Capture the cell that displays the provided text and extract its (X, Y) central coordinate. 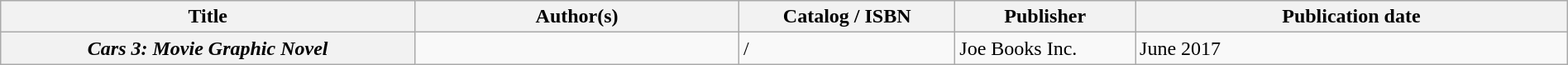
Publisher (1045, 17)
June 2017 (1351, 48)
Joe Books Inc. (1045, 48)
Cars 3: Movie Graphic Novel (208, 48)
Catalog / ISBN (847, 17)
/ (847, 48)
Title (208, 17)
Publication date (1351, 17)
Author(s) (577, 17)
